Detect which cell encompasses the target text, then output its [X, Y] center coordinate. 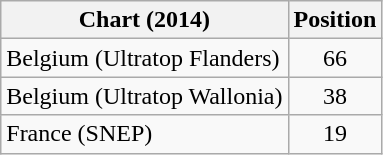
19 [335, 134]
66 [335, 58]
38 [335, 96]
Belgium (Ultratop Wallonia) [144, 96]
Belgium (Ultratop Flanders) [144, 58]
Chart (2014) [144, 20]
Position [335, 20]
France (SNEP) [144, 134]
